Locate the cell with the specified text and output its [X, Y] center coordinate. 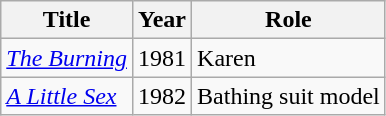
Role [289, 20]
1981 [162, 58]
1982 [162, 96]
Bathing suit model [289, 96]
Year [162, 20]
The Burning [67, 58]
A Little Sex [67, 96]
Karen [289, 58]
Title [67, 20]
